Pinpoint the cell where the given text exists, returning its (X, Y) midpoint coordinate. 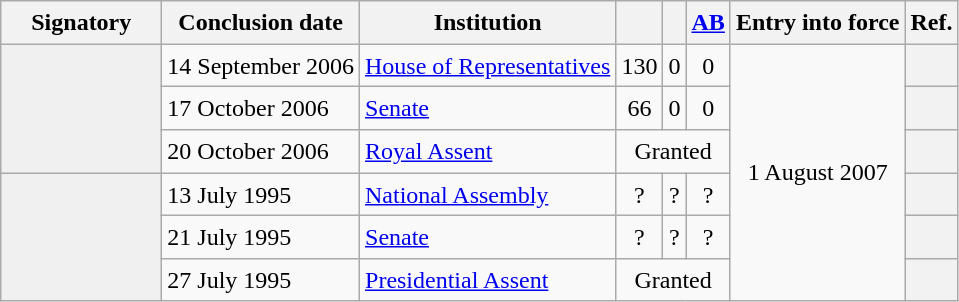
21 July 1995 (261, 238)
13 July 1995 (261, 194)
National Assembly (488, 194)
130 (640, 66)
1 August 2007 (818, 173)
66 (640, 108)
Conclusion date (261, 22)
Signatory (82, 22)
AB (708, 22)
Institution (488, 22)
Entry into force (818, 22)
27 July 1995 (261, 280)
20 October 2006 (261, 152)
17 October 2006 (261, 108)
Royal Assent (488, 152)
Presidential Assent (488, 280)
14 September 2006 (261, 66)
Ref. (932, 22)
House of Representatives (488, 66)
